Pinpoint the cell where the given text exists, returning its (X, Y) midpoint coordinate. 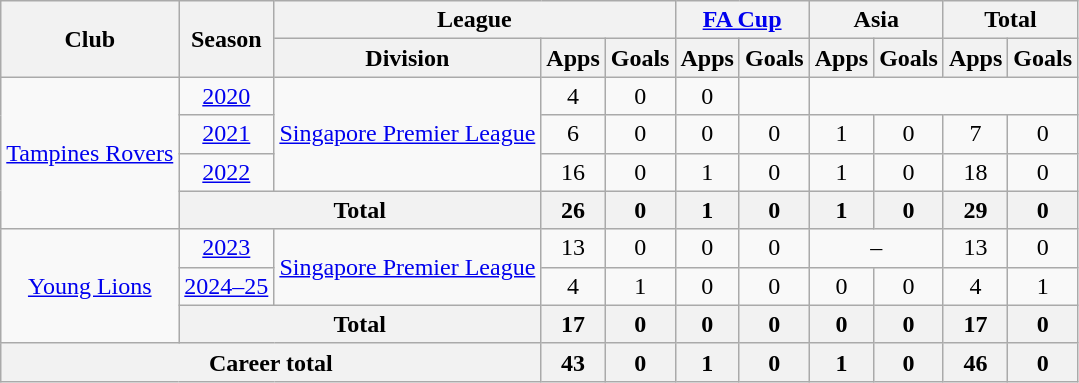
2023 (226, 248)
7 (975, 134)
2022 (226, 172)
6 (573, 134)
46 (975, 362)
2024–25 (226, 286)
26 (573, 210)
Division (408, 58)
18 (975, 172)
43 (573, 362)
Tampines Rovers (90, 153)
16 (573, 172)
Season (226, 39)
Career total (271, 362)
FA Cup (742, 20)
2020 (226, 96)
29 (975, 210)
– (876, 248)
League (474, 20)
Club (90, 39)
Young Lions (90, 286)
Asia (876, 20)
2021 (226, 134)
